Return [x, y] of the center of cell containing provided text 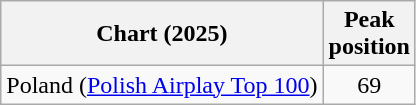
Chart (2025) [162, 34]
69 [369, 85]
Poland (Polish Airplay Top 100) [162, 85]
Peakposition [369, 34]
